Determine the [x, y] coordinate at the center of the cell enclosing the given text.  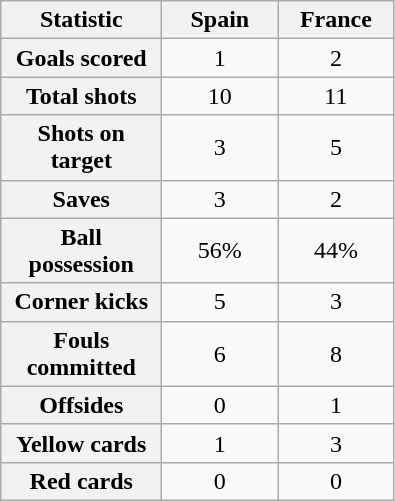
Yellow cards [82, 443]
Spain [220, 20]
Total shots [82, 96]
6 [220, 354]
56% [220, 250]
Statistic [82, 20]
Saves [82, 199]
Shots on target [82, 148]
44% [336, 250]
Fouls committed [82, 354]
Offsides [82, 405]
11 [336, 96]
Ball possession [82, 250]
Goals scored [82, 58]
Red cards [82, 481]
Corner kicks [82, 302]
8 [336, 354]
France [336, 20]
10 [220, 96]
